For the text-containing cell, return its midpoint in (x, y) coordinate format. 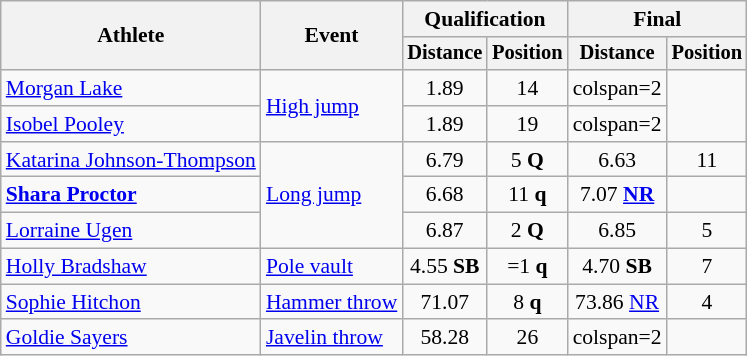
8 q (527, 302)
6.63 (618, 160)
6.87 (444, 231)
Pole vault (332, 267)
4 (707, 302)
19 (527, 124)
High jump (332, 106)
Holly Bradshaw (131, 267)
4.70 SB (618, 267)
26 (527, 338)
Shara Proctor (131, 195)
Morgan Lake (131, 88)
7.07 NR (618, 195)
Lorraine Ugen (131, 231)
6.68 (444, 195)
Javelin throw (332, 338)
Final (658, 19)
11 q (527, 195)
Katarina Johnson-Thompson (131, 160)
11 (707, 160)
14 (527, 88)
6.79 (444, 160)
Long jump (332, 196)
Qualification (484, 19)
71.07 (444, 302)
=1 q (527, 267)
73.86 NR (618, 302)
2 Q (527, 231)
Hammer throw (332, 302)
6.85 (618, 231)
Goldie Sayers (131, 338)
Event (332, 36)
Athlete (131, 36)
5 Q (527, 160)
7 (707, 267)
4.55 SB (444, 267)
5 (707, 231)
Sophie Hitchon (131, 302)
58.28 (444, 338)
Isobel Pooley (131, 124)
